Identify which cell holds the provided text, then report its [X, Y] central coordinate. 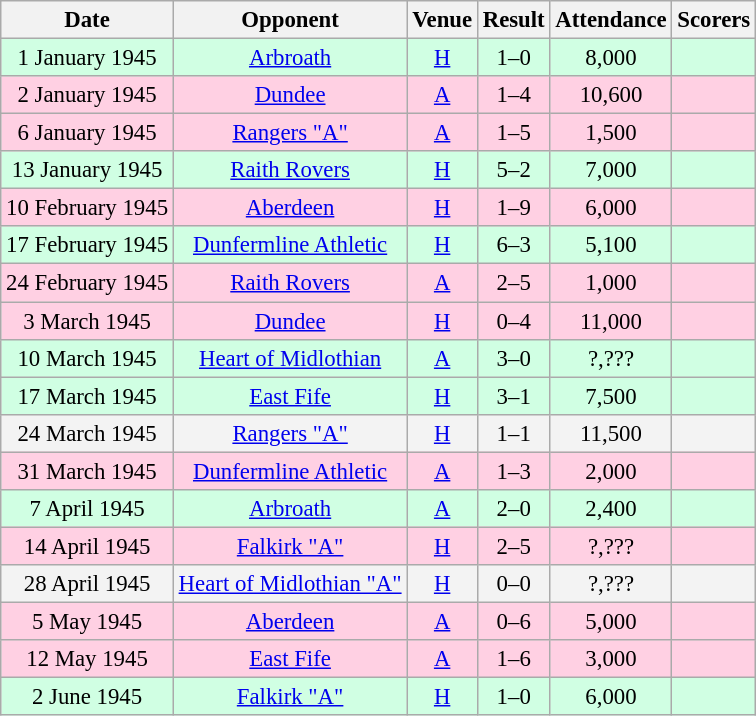
5,100 [611, 245]
7,000 [611, 170]
1–4 [514, 95]
1–9 [514, 208]
Scorers [714, 20]
2,400 [611, 509]
0–4 [514, 321]
3–1 [514, 396]
2–0 [514, 509]
2 June 1945 [88, 697]
6 January 1945 [88, 133]
7 April 1945 [88, 509]
17 February 1945 [88, 245]
6–3 [514, 245]
0–0 [514, 584]
3 March 1945 [88, 321]
5,000 [611, 621]
2 January 1945 [88, 95]
31 March 1945 [88, 471]
5 May 1945 [88, 621]
Opponent [290, 20]
14 April 1945 [88, 546]
11,500 [611, 433]
24 February 1945 [88, 283]
1–6 [514, 659]
8,000 [611, 58]
Venue [442, 20]
1–3 [514, 471]
24 March 1945 [88, 433]
11,000 [611, 321]
12 May 1945 [88, 659]
13 January 1945 [88, 170]
1,500 [611, 133]
1,000 [611, 283]
1–1 [514, 433]
Heart of Midlothian "A" [290, 584]
17 March 1945 [88, 396]
Heart of Midlothian [290, 358]
10 February 1945 [88, 208]
7,500 [611, 396]
5–2 [514, 170]
3,000 [611, 659]
28 April 1945 [88, 584]
Attendance [611, 20]
Date [88, 20]
Result [514, 20]
1–5 [514, 133]
10 March 1945 [88, 358]
3–0 [514, 358]
0–6 [514, 621]
10,600 [611, 95]
1 January 1945 [88, 58]
2,000 [611, 471]
